Return the [x, y] coordinate for the center point of the cell that contains the specified text.  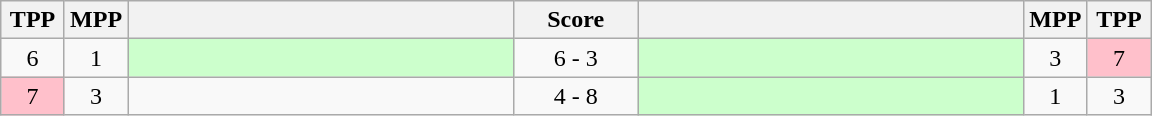
6 - 3 [576, 58]
4 - 8 [576, 96]
Score [576, 20]
6 [33, 58]
